Pinpoint the cell where the given text exists, returning its (X, Y) midpoint coordinate. 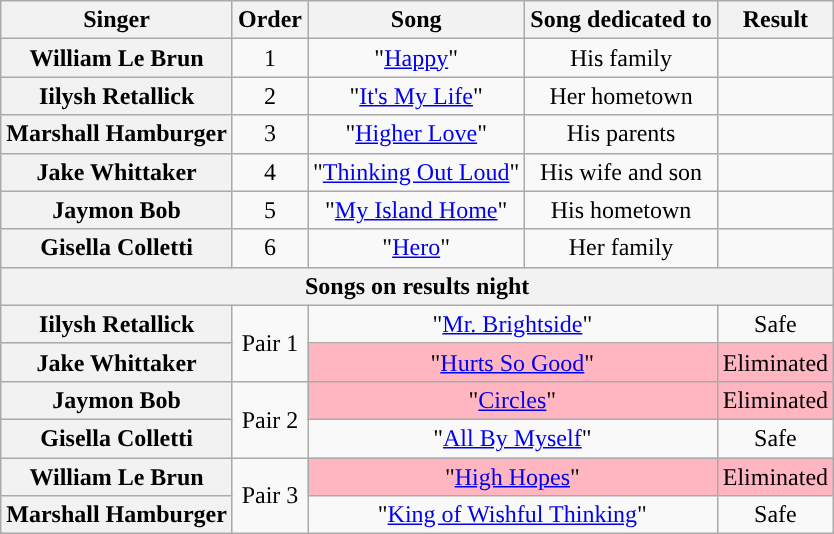
2 (270, 96)
Pair 2 (270, 419)
Her hometown (621, 96)
"Thinking Out Loud" (416, 172)
Song (416, 20)
"Circles" (513, 400)
"It's My Life" (416, 96)
"Higher Love" (416, 134)
His family (621, 58)
"Hurts So Good" (513, 362)
"My Island Home" (416, 210)
"Hero" (416, 248)
Song dedicated to (621, 20)
3 (270, 134)
His wife and son (621, 172)
Songs on results night (418, 286)
His parents (621, 134)
Order (270, 20)
Singer (117, 20)
"Happy" (416, 58)
"King of Wishful Thinking" (513, 515)
Her family (621, 248)
"Mr. Brightside" (513, 324)
"High Hopes" (513, 477)
"All By Myself" (513, 438)
Pair 3 (270, 496)
6 (270, 248)
Result (775, 20)
Pair 1 (270, 343)
1 (270, 58)
His hometown (621, 210)
5 (270, 210)
4 (270, 172)
